Return [X, Y] of the center of cell containing provided text 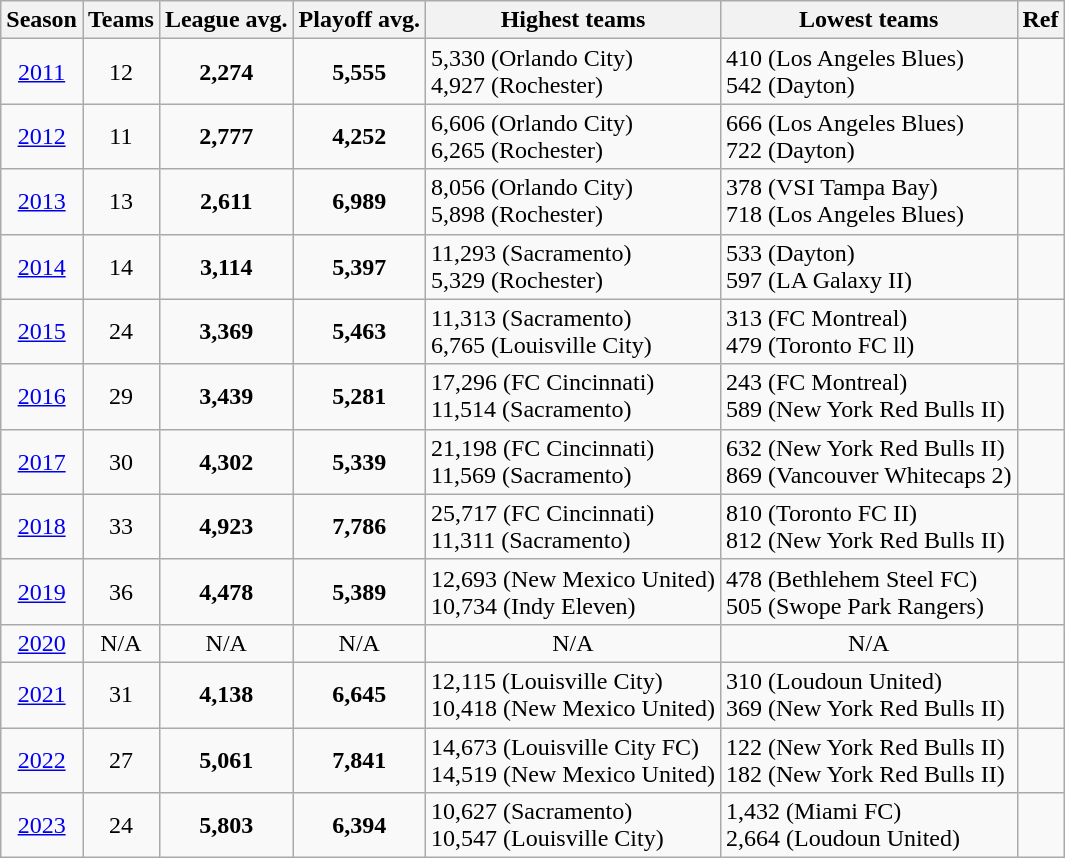
2018 [42, 526]
5,397 [359, 266]
Highest teams [572, 20]
Lowest teams [868, 20]
25,717 (FC Cincinnati)11,311 (Sacramento) [572, 526]
36 [120, 592]
6,989 [359, 202]
2017 [42, 462]
5,555 [359, 72]
Teams [120, 20]
2,777 [226, 136]
533 (Dayton)597 (LA Galaxy II) [868, 266]
243 (FC Montreal)589 (New York Red Bulls II) [868, 396]
4,252 [359, 136]
3,114 [226, 266]
1,432 (Miami FC)2,664 (Loudoun United) [868, 826]
17,296 (FC Cincinnati)11,514 (Sacramento) [572, 396]
5,389 [359, 592]
4,302 [226, 462]
31 [120, 694]
Ref [1040, 20]
13 [120, 202]
6,394 [359, 826]
2020 [42, 643]
3,369 [226, 332]
12,115 (Louisville City)10,418 (New Mexico United) [572, 694]
632 (New York Red Bulls II)869 (Vancouver Whitecaps 2) [868, 462]
122 (New York Red Bulls II)182 (New York Red Bulls II) [868, 760]
30 [120, 462]
33 [120, 526]
11,293 (Sacramento)5,329 (Rochester) [572, 266]
378 (VSI Tampa Bay)718 (Los Angeles Blues) [868, 202]
2014 [42, 266]
2,611 [226, 202]
2013 [42, 202]
29 [120, 396]
12 [120, 72]
3,439 [226, 396]
14 [120, 266]
4,138 [226, 694]
478 (Bethlehem Steel FC)505 (Swope Park Rangers) [868, 592]
11,313 (Sacramento)6,765 (Louisville City) [572, 332]
2,274 [226, 72]
5,281 [359, 396]
7,841 [359, 760]
14,673 (Louisville City FC)14,519 (New Mexico United) [572, 760]
2021 [42, 694]
5,339 [359, 462]
2015 [42, 332]
5,330 (Orlando City)4,927 (Rochester) [572, 72]
2022 [42, 760]
6,606 (Orlando City)6,265 (Rochester) [572, 136]
2019 [42, 592]
5,803 [226, 826]
310 (Loudoun United)369 (New York Red Bulls II) [868, 694]
21,198 (FC Cincinnati)11,569 (Sacramento) [572, 462]
27 [120, 760]
2016 [42, 396]
4,478 [226, 592]
League avg. [226, 20]
6,645 [359, 694]
410 (Los Angeles Blues)542 (Dayton) [868, 72]
7,786 [359, 526]
10,627 (Sacramento)10,547 (Louisville City) [572, 826]
2011 [42, 72]
2012 [42, 136]
5,061 [226, 760]
Playoff avg. [359, 20]
5,463 [359, 332]
Season [42, 20]
12,693 (New Mexico United)10,734 (Indy Eleven) [572, 592]
4,923 [226, 526]
313 (FC Montreal)479 (Toronto FC ll) [868, 332]
11 [120, 136]
810 (Toronto FC II)812 (New York Red Bulls II) [868, 526]
666 (Los Angeles Blues)722 (Dayton) [868, 136]
2023 [42, 826]
8,056 (Orlando City)5,898 (Rochester) [572, 202]
